For the text-containing cell, return its midpoint in [x, y] coordinate format. 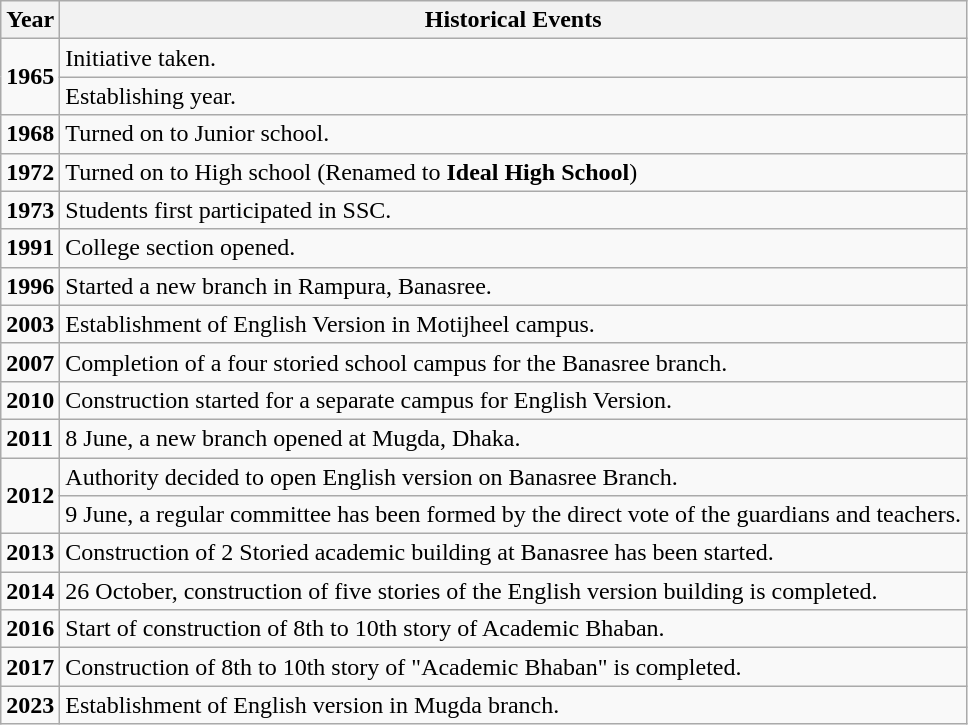
2013 [30, 553]
2016 [30, 629]
Construction of 8th to 10th story of "Academic Bhaban" is completed. [514, 667]
1968 [30, 134]
2010 [30, 400]
Turned on to Junior school. [514, 134]
8 June, a new branch opened at Mugda, Dhaka. [514, 438]
Construction started for a separate campus for English Version. [514, 400]
Construction of 2 Storied academic building at Banasree has been started. [514, 553]
Students first participated in SSC. [514, 210]
Completion of a four storied school campus for the Banasree branch. [514, 362]
Start of construction of 8th to 10th story of Academic Bhaban. [514, 629]
Year [30, 20]
College section opened. [514, 248]
26 October, construction of five stories of the English version building is completed. [514, 591]
Started a new branch in Rampura, Banasree. [514, 286]
1972 [30, 172]
Turned on to High school (Renamed to Ideal High School) [514, 172]
Authority decided to open English version on Banasree Branch. [514, 477]
2003 [30, 324]
1991 [30, 248]
2011 [30, 438]
2012 [30, 496]
Establishment of English version in Mugda branch. [514, 705]
2007 [30, 362]
Establishment of English Version in Motijheel campus. [514, 324]
9 June, a regular committee has been formed by the direct vote of the guardians and teachers. [514, 515]
1996 [30, 286]
1973 [30, 210]
2017 [30, 667]
1965 [30, 77]
2014 [30, 591]
Initiative taken. [514, 58]
Historical Events [514, 20]
Establishing year. [514, 96]
2023 [30, 705]
